Identify which cell holds the provided text, then report its [X, Y] central coordinate. 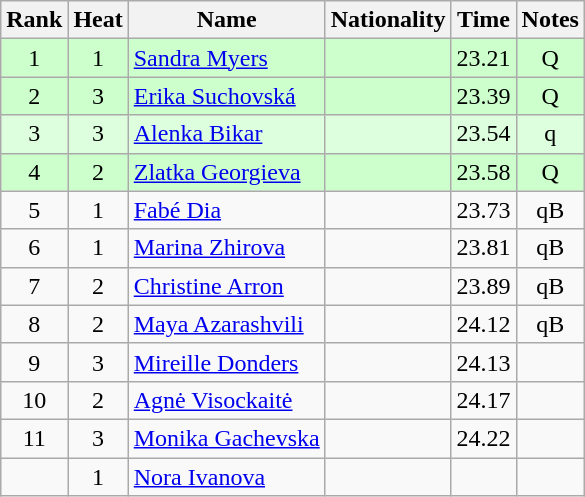
Sandra Myers [226, 58]
Christine Arron [226, 286]
Time [484, 20]
Mireille Donders [226, 362]
Fabé Dia [226, 210]
Alenka Bikar [226, 134]
7 [34, 286]
23.21 [484, 58]
9 [34, 362]
11 [34, 438]
23.39 [484, 96]
Notes [550, 20]
6 [34, 248]
4 [34, 172]
8 [34, 324]
Heat [98, 20]
Agnė Visockaitė [226, 400]
Monika Gachevska [226, 438]
24.12 [484, 324]
Marina Zhirova [226, 248]
23.81 [484, 248]
Erika Suchovská [226, 96]
Rank [34, 20]
23.73 [484, 210]
23.58 [484, 172]
Maya Azarashvili [226, 324]
23.89 [484, 286]
5 [34, 210]
10 [34, 400]
24.22 [484, 438]
Name [226, 20]
24.17 [484, 400]
23.54 [484, 134]
Zlatka Georgieva [226, 172]
q [550, 134]
24.13 [484, 362]
Nationality [388, 20]
Nora Ivanova [226, 477]
